Search for the cell housing the specified text and yield its [x, y] center coordinate. 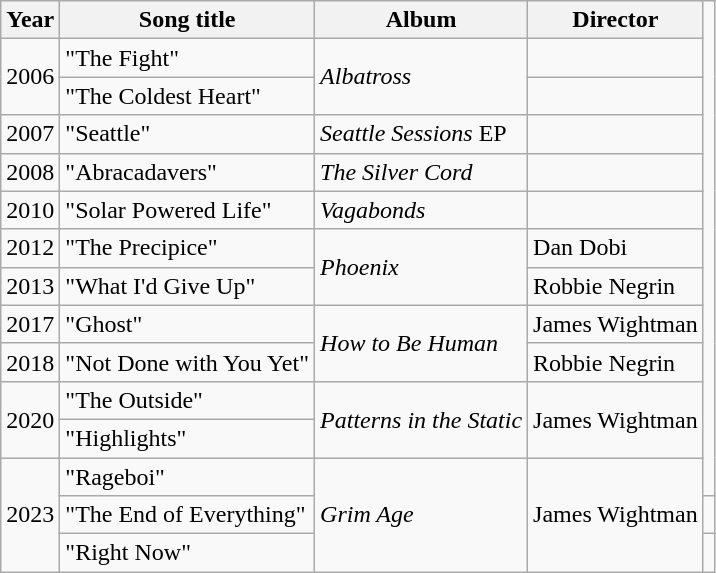
"Rageboi" [188, 477]
2018 [30, 362]
"The Fight" [188, 58]
Year [30, 20]
The Silver Cord [422, 172]
"The Coldest Heart" [188, 96]
Dan Dobi [616, 248]
"Not Done with You Yet" [188, 362]
Seattle Sessions EP [422, 134]
"What I'd Give Up" [188, 286]
"Ghost" [188, 324]
Albatross [422, 77]
2023 [30, 515]
Director [616, 20]
Album [422, 20]
Patterns in the Static [422, 419]
2020 [30, 419]
Song title [188, 20]
Vagabonds [422, 210]
"Abracadavers" [188, 172]
2007 [30, 134]
"Highlights" [188, 438]
"Seattle" [188, 134]
Phoenix [422, 267]
"Solar Powered Life" [188, 210]
2012 [30, 248]
"Right Now" [188, 553]
2017 [30, 324]
2008 [30, 172]
2010 [30, 210]
"The Outside" [188, 400]
"The End of Everything" [188, 515]
How to Be Human [422, 343]
2006 [30, 77]
Grim Age [422, 515]
"The Precipice" [188, 248]
2013 [30, 286]
